Detect which cell encompasses the target text, then output its [X, Y] center coordinate. 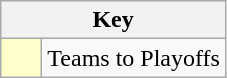
Teams to Playoffs [134, 58]
Key [114, 20]
